Locate the cell with the specified text and output its (X, Y) center coordinate. 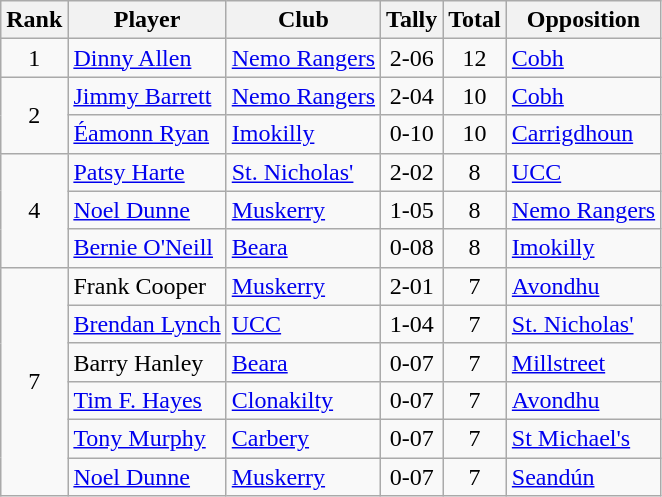
Frank Cooper (147, 286)
2-02 (412, 172)
Carbery (303, 438)
0-08 (412, 248)
Barry Hanley (147, 362)
Bernie O'Neill (147, 248)
4 (34, 210)
1-05 (412, 210)
Player (147, 20)
Opposition (583, 20)
Rank (34, 20)
Carrigdhoun (583, 134)
Tally (412, 20)
0-10 (412, 134)
2-04 (412, 96)
Total (475, 20)
Tony Murphy (147, 438)
Dinny Allen (147, 58)
Seandún (583, 477)
1-04 (412, 324)
St Michael's (583, 438)
Jimmy Barrett (147, 96)
2-06 (412, 58)
Club (303, 20)
Éamonn Ryan (147, 134)
Patsy Harte (147, 172)
12 (475, 58)
Clonakilty (303, 400)
2-01 (412, 286)
Millstreet (583, 362)
1 (34, 58)
Tim F. Hayes (147, 400)
2 (34, 115)
Brendan Lynch (147, 324)
